For the text-containing cell, return its midpoint in (x, y) coordinate format. 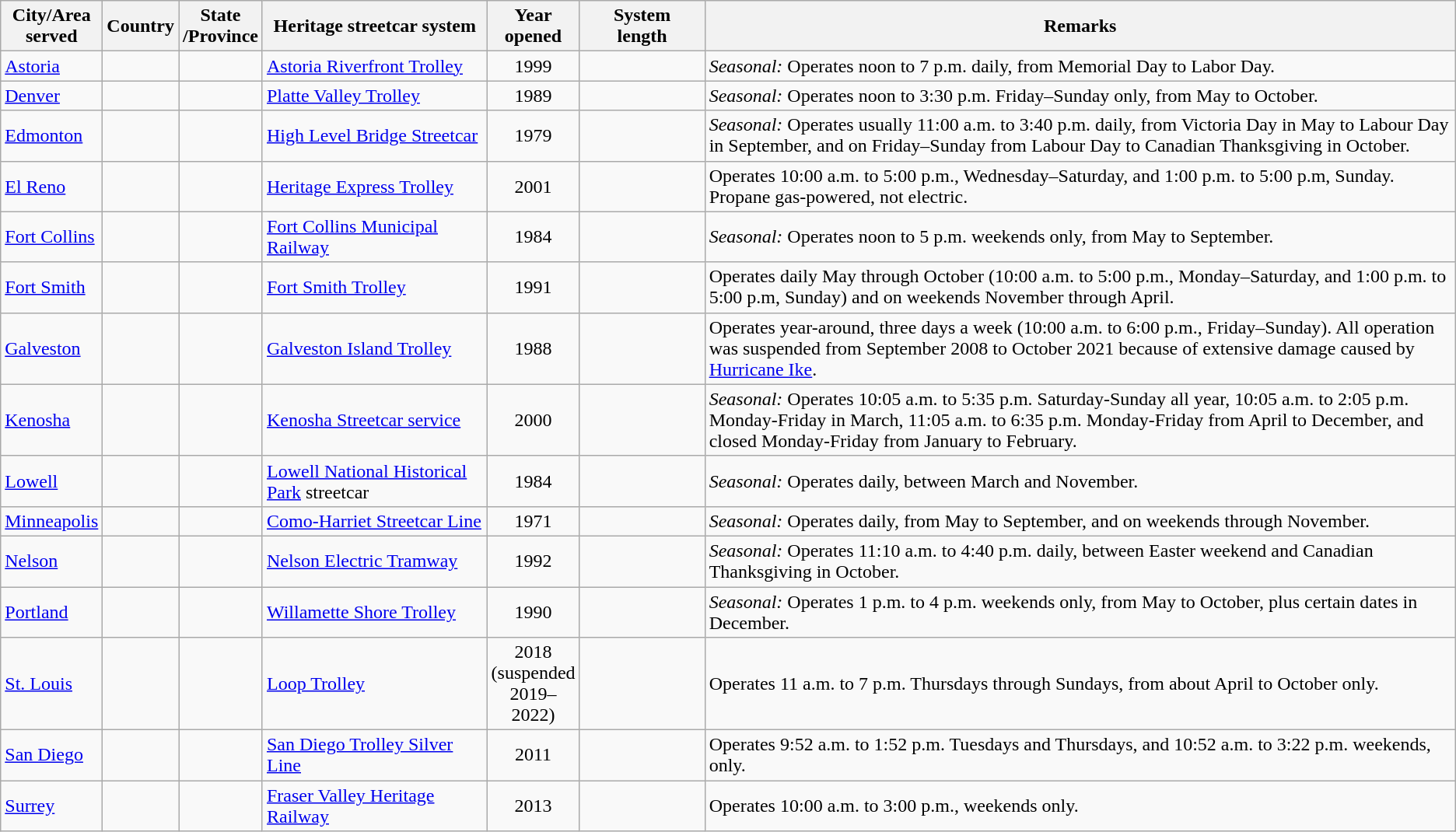
1990 (534, 611)
Operates 10:00 a.m. to 5:00 p.m., Wednesday–Saturday, and 1:00 p.m. to 5:00 p.m, Sunday. Propane gas-powered, not electric. (1080, 187)
Yearopened (534, 26)
Operates 11 a.m. to 7 p.m. Thursdays through Sundays, from about April to October only. (1080, 684)
Seasonal: Operates 1 p.m. to 4 p.m. weekends only, from May to October, plus certain dates in December. (1080, 611)
1992 (534, 561)
Seasonal: Operates daily, between March and November. (1080, 481)
Como-Harriet Streetcar Line (375, 521)
Operates 10:00 a.m. to 3:00 p.m., weekends only. (1080, 806)
Seasonal: Operates daily, from May to September, and on weekends through November. (1080, 521)
Fort Collins (51, 236)
San Diego Trolley Silver Line (375, 756)
1971 (534, 521)
2000 (534, 420)
City/Area served (51, 26)
Loop Trolley (375, 684)
Seasonal: Operates noon to 5 p.m. weekends only, from May to September. (1080, 236)
Willamette Shore Trolley (375, 611)
1979 (534, 135)
Lowell (51, 481)
1991 (534, 288)
2013 (534, 806)
Astoria Riverfront Trolley (375, 66)
1988 (534, 348)
2001 (534, 187)
Galveston Island Trolley (375, 348)
Fort Collins Municipal Railway (375, 236)
Seasonal: Operates 11:10 a.m. to 4:40 p.m. daily, between Easter weekend and Canadian Thanksgiving in October. (1080, 561)
Seasonal: Operates noon to 3:30 p.m. Friday–Sunday only, from May to October. (1080, 96)
High Level Bridge Streetcar (375, 135)
Kenosha Streetcar service (375, 420)
Country (141, 26)
San Diego (51, 756)
2011 (534, 756)
Seasonal: Operates noon to 7 p.m. daily, from Memorial Day to Labor Day. (1080, 66)
Heritage Express Trolley (375, 187)
Fort Smith (51, 288)
State/Province (221, 26)
Fort Smith Trolley (375, 288)
Astoria (51, 66)
Denver (51, 96)
St. Louis (51, 684)
1989 (534, 96)
Portland (51, 611)
Surrey (51, 806)
Remarks (1080, 26)
2018 (suspended 2019–2022) (534, 684)
Nelson Electric Tramway (375, 561)
Heritage streetcar system (375, 26)
Edmonton (51, 135)
Operates 9:52 a.m. to 1:52 p.m. Tuesdays and Thursdays, and 10:52 a.m. to 3:22 p.m. weekends, only. (1080, 756)
Minneapolis (51, 521)
Lowell National Historical Park streetcar (375, 481)
1999 (534, 66)
Galveston (51, 348)
Kenosha (51, 420)
Fraser Valley Heritage Railway (375, 806)
Platte Valley Trolley (375, 96)
El Reno (51, 187)
Systemlength (642, 26)
Nelson (51, 561)
